Scan for the cell matching the given text and deliver its (x, y) coordinate at center. 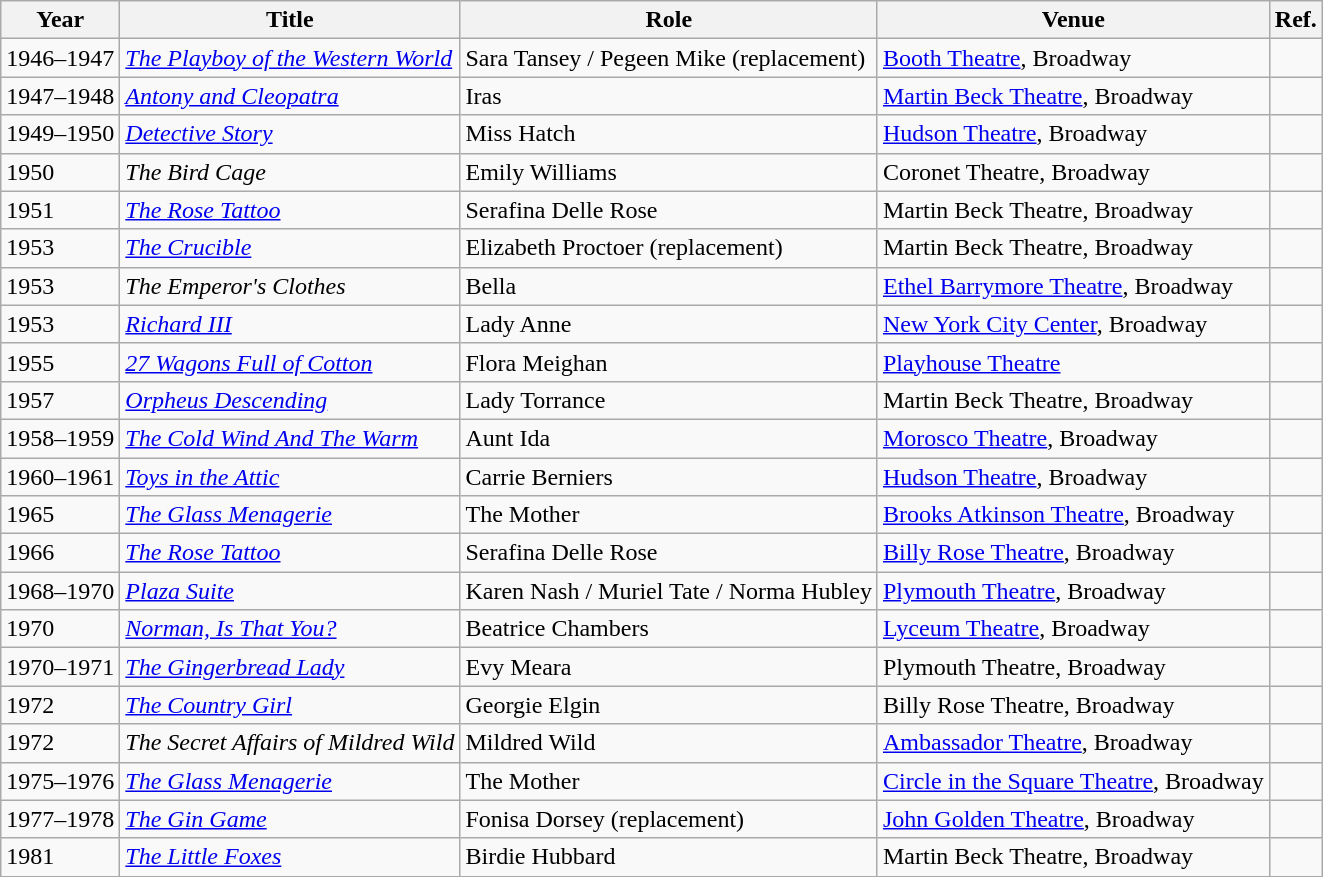
Orpheus Descending (290, 400)
Booth Theatre, Broadway (1073, 58)
1965 (60, 515)
Miss Hatch (668, 134)
Morosco Theatre, Broadway (1073, 438)
New York City Center, Broadway (1073, 324)
The Cold Wind And The Warm (290, 438)
Emily Williams (668, 172)
Toys in the Attic (290, 477)
1957 (60, 400)
Georgie Elgin (668, 705)
Richard III (290, 324)
Lady Anne (668, 324)
Mildred Wild (668, 743)
Karen Nash / Muriel Tate / Norma Hubley (668, 591)
Norman, Is That You? (290, 629)
The Crucible (290, 248)
1947–1948 (60, 96)
1949–1950 (60, 134)
Brooks Atkinson Theatre, Broadway (1073, 515)
1975–1976 (60, 781)
Title (290, 20)
1977–1978 (60, 819)
1958–1959 (60, 438)
Aunt Ida (668, 438)
Detective Story (290, 134)
Playhouse Theatre (1073, 362)
1981 (60, 857)
1955 (60, 362)
Venue (1073, 20)
Evy Meara (668, 667)
The Playboy of the Western World (290, 58)
Role (668, 20)
The Secret Affairs of Mildred Wild (290, 743)
1966 (60, 553)
Coronet Theatre, Broadway (1073, 172)
The Gingerbread Lady (290, 667)
The Country Girl (290, 705)
27 Wagons Full of Cotton (290, 362)
1951 (60, 210)
1970–1971 (60, 667)
John Golden Theatre, Broadway (1073, 819)
Lyceum Theatre, Broadway (1073, 629)
The Emperor's Clothes (290, 286)
1968–1970 (60, 591)
Iras (668, 96)
Birdie Hubbard (668, 857)
Carrie Berniers (668, 477)
Ambassador Theatre, Broadway (1073, 743)
1946–1947 (60, 58)
Plaza Suite (290, 591)
1950 (60, 172)
1970 (60, 629)
The Little Foxes (290, 857)
1960–1961 (60, 477)
Antony and Cleopatra (290, 96)
Bella (668, 286)
Ethel Barrymore Theatre, Broadway (1073, 286)
Circle in the Square Theatre, Broadway (1073, 781)
Ref. (1296, 20)
The Bird Cage (290, 172)
The Gin Game (290, 819)
Flora Meighan (668, 362)
Year (60, 20)
Sara Tansey / Pegeen Mike (replacement) (668, 58)
Beatrice Chambers (668, 629)
Fonisa Dorsey (replacement) (668, 819)
Lady Torrance (668, 400)
Elizabeth Proctoer (replacement) (668, 248)
